Search for the cell housing the specified text and yield its (X, Y) center coordinate. 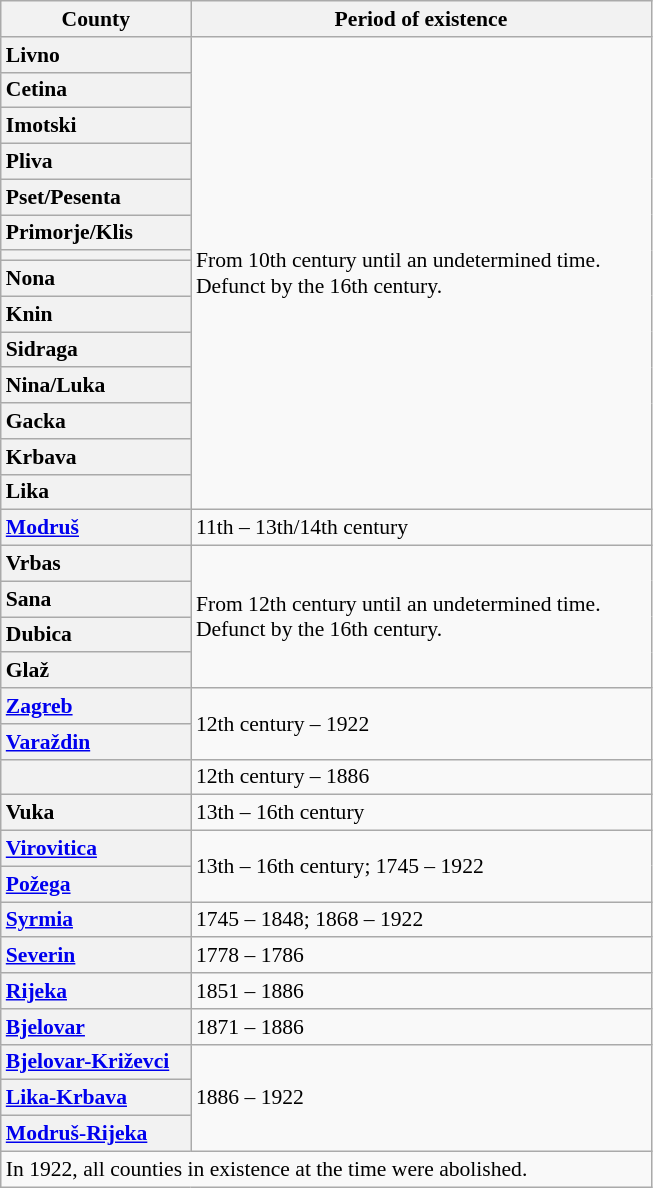
Severin (96, 956)
1745 – 1848; 1868 – 1922 (421, 920)
Nina/Luka (96, 386)
Rijeka (96, 991)
1871 – 1886 (421, 1027)
Bjelovar (96, 1027)
Cetina (96, 90)
Sana (96, 599)
Knin (96, 314)
Livno (96, 55)
Primorje/Klis (96, 233)
Vuka (96, 813)
12th century – 1922 (421, 724)
Krbava (96, 457)
Varaždin (96, 742)
Syrmia (96, 920)
11th – 13th/14th century (421, 528)
12th century – 1886 (421, 777)
13th – 16th century (421, 813)
Vrbas (96, 564)
Virovitica (96, 849)
From 12th century until an undetermined time. Defunct by the 16th century. (421, 617)
From 10th century until an undetermined time. Defunct by the 16th century. (421, 274)
13th – 16th century; 1745 – 1922 (421, 866)
Pliva (96, 162)
Bjelovar-Križevci (96, 1062)
1851 – 1886 (421, 991)
Pset/Pesenta (96, 197)
Sidraga (96, 350)
Nona (96, 279)
Imotski (96, 126)
Modruš (96, 528)
1886 – 1922 (421, 1098)
Lika-Krbava (96, 1098)
County (96, 19)
Lika (96, 492)
Gacka (96, 421)
In 1922, all counties in existence at the time were abolished. (326, 1169)
Zagreb (96, 706)
Period of existence (421, 19)
1778 – 1786 (421, 956)
Dubica (96, 635)
Modruš-Rijeka (96, 1134)
Požega (96, 884)
Glaž (96, 671)
